Identify which cell holds the provided text, then report its [x, y] central coordinate. 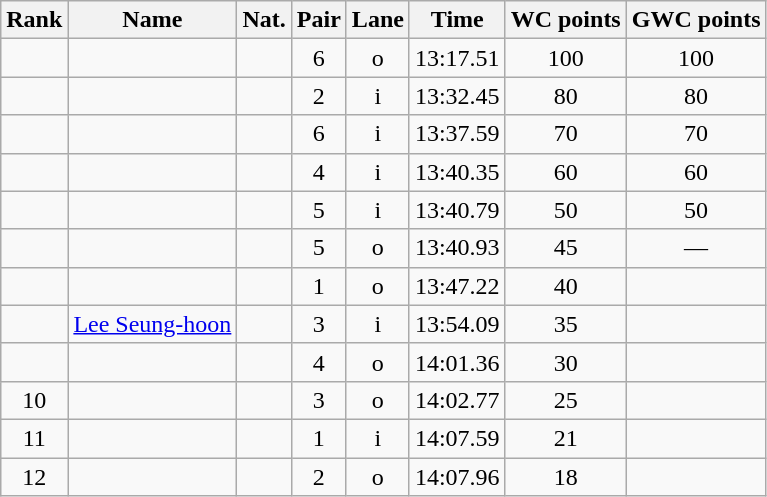
WC points [566, 20]
14:02.77 [457, 400]
Name [152, 20]
Time [457, 20]
11 [34, 438]
13:40.79 [457, 210]
30 [566, 362]
14:07.59 [457, 438]
13:17.51 [457, 58]
13:32.45 [457, 96]
14:01.36 [457, 362]
10 [34, 400]
13:40.93 [457, 248]
Lee Seung-hoon [152, 324]
Nat. [264, 20]
35 [566, 324]
— [696, 248]
45 [566, 248]
18 [566, 477]
Lane [378, 20]
21 [566, 438]
Pair [318, 20]
12 [34, 477]
GWC points [696, 20]
Rank [34, 20]
13:54.09 [457, 324]
40 [566, 286]
13:40.35 [457, 172]
14:07.96 [457, 477]
13:37.59 [457, 134]
13:47.22 [457, 286]
25 [566, 400]
